Find where the given text appears and provide that cell's center as [x, y] coordinate. 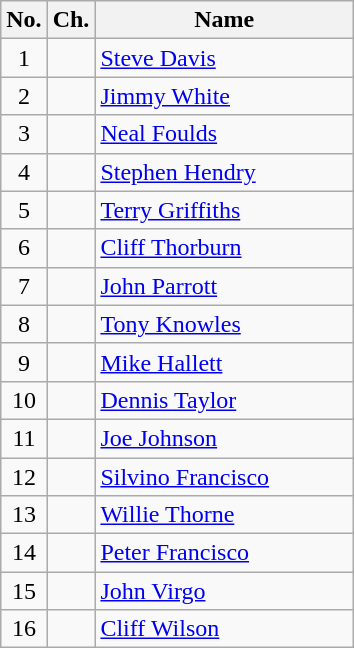
Peter Francisco [224, 553]
3 [24, 134]
Mike Hallett [224, 362]
10 [24, 400]
11 [24, 438]
Dennis Taylor [224, 400]
Joe Johnson [224, 438]
Ch. [71, 20]
Steve Davis [224, 58]
9 [24, 362]
15 [24, 591]
13 [24, 515]
7 [24, 286]
Jimmy White [224, 96]
16 [24, 629]
Tony Knowles [224, 324]
8 [24, 324]
John Parrott [224, 286]
Neal Foulds [224, 134]
12 [24, 477]
Cliff Thorburn [224, 248]
No. [24, 20]
Silvino Francisco [224, 477]
2 [24, 96]
14 [24, 553]
5 [24, 210]
John Virgo [224, 591]
1 [24, 58]
Willie Thorne [224, 515]
4 [24, 172]
Terry Griffiths [224, 210]
Cliff Wilson [224, 629]
Name [224, 20]
Stephen Hendry [224, 172]
6 [24, 248]
